Extract the [X, Y] coordinate from the center of the cell holding the provided text.  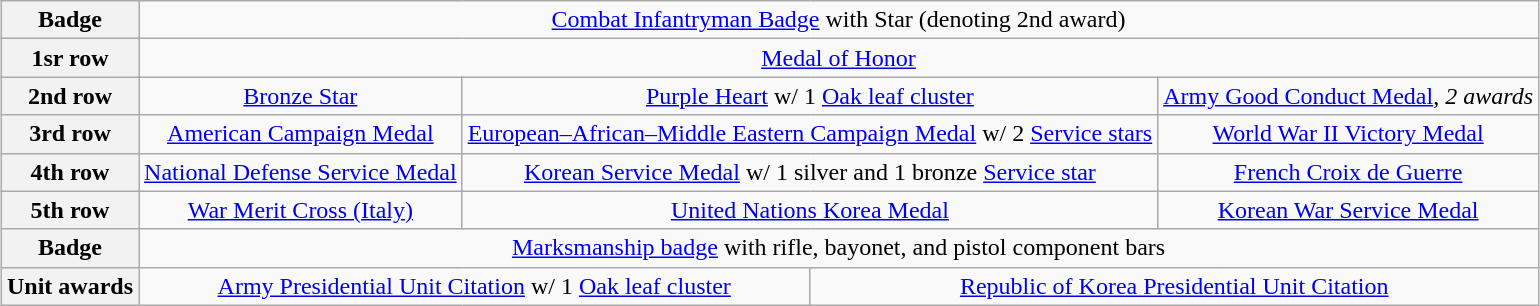
3rd row [70, 134]
War Merit Cross (Italy) [301, 210]
4th row [70, 172]
National Defense Service Medal [301, 172]
1sr row [70, 58]
European–African–Middle Eastern Campaign Medal w/ 2 Service stars [810, 134]
Army Presidential Unit Citation w/ 1 Oak leaf cluster [474, 286]
Purple Heart w/ 1 Oak leaf cluster [810, 96]
United Nations Korea Medal [810, 210]
5th row [70, 210]
World War II Victory Medal [1348, 134]
2nd row [70, 96]
Korean Service Medal w/ 1 silver and 1 bronze Service star [810, 172]
Combat Infantryman Badge with Star (denoting 2nd award) [839, 20]
Unit awards [70, 286]
Korean War Service Medal [1348, 210]
American Campaign Medal [301, 134]
Marksmanship badge with rifle, bayonet, and pistol component bars [839, 248]
Republic of Korea Presidential Unit Citation [1174, 286]
Medal of Honor [839, 58]
Army Good Conduct Medal, 2 awards [1348, 96]
French Croix de Guerre [1348, 172]
Bronze Star [301, 96]
